Pinpoint the cell where the given text exists, returning its [X, Y] midpoint coordinate. 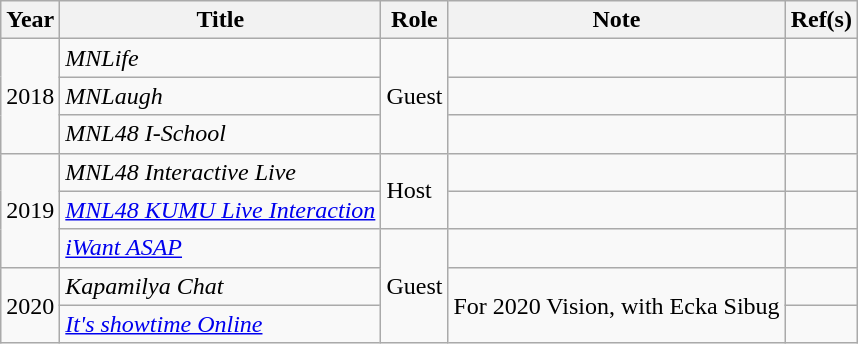
iWant ASAP [220, 248]
MNL48 I-School [220, 134]
For 2020 Vision, with Ecka Sibug [616, 305]
MNL48 KUMU Live Interaction [220, 210]
2019 [30, 210]
Ref(s) [821, 20]
Host [414, 191]
Kapamilya Chat [220, 286]
It's showtime Online [220, 324]
Note [616, 20]
Year [30, 20]
Title [220, 20]
2020 [30, 305]
MNLaugh [220, 96]
MNL48 Interactive Live [220, 172]
Role [414, 20]
MNLife [220, 58]
2018 [30, 96]
